Detect which cell encompasses the target text, then output its (x, y) center coordinate. 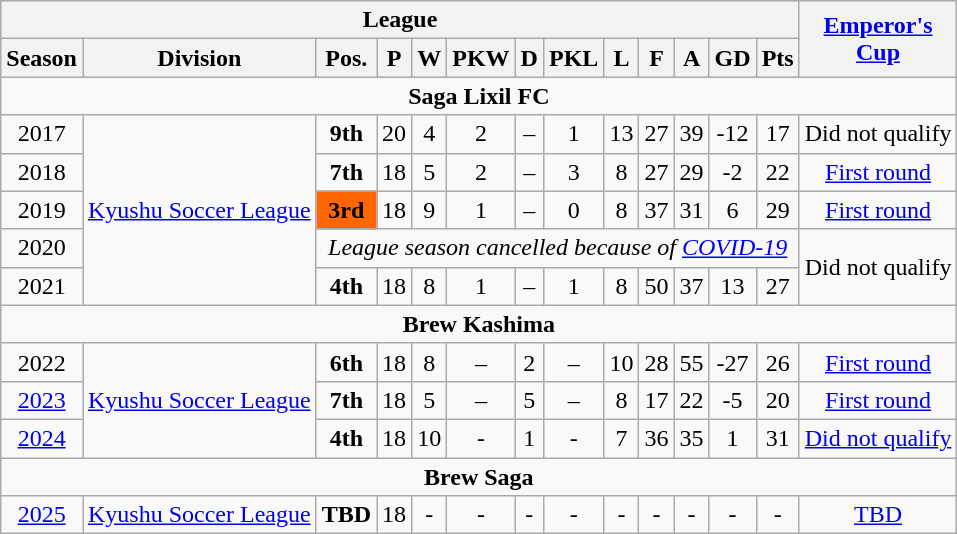
2021 (42, 286)
3 (573, 172)
39 (692, 134)
Emperor's Cup (878, 39)
PKW (481, 58)
-27 (732, 362)
6 (732, 210)
L (622, 58)
3rd (346, 210)
P (394, 58)
7 (622, 438)
28 (656, 362)
2018 (42, 172)
2022 (42, 362)
55 (692, 362)
W (430, 58)
Brew Kashima (479, 324)
2025 (42, 515)
PKL (573, 58)
36 (656, 438)
-2 (732, 172)
2023 (42, 400)
50 (656, 286)
-12 (732, 134)
4 (430, 134)
6th (346, 362)
F (656, 58)
GD (732, 58)
Pts (778, 58)
-5 (732, 400)
Pos. (346, 58)
A (692, 58)
35 (692, 438)
Saga Lixil FC (479, 96)
2020 (42, 248)
Brew Saga (479, 477)
League (400, 20)
2019 (42, 210)
9th (346, 134)
26 (778, 362)
9 (430, 210)
Division (199, 58)
2024 (42, 438)
Season (42, 58)
2017 (42, 134)
D (529, 58)
0 (573, 210)
League season cancelled because of COVID-19 (558, 248)
